Extract the (x, y) coordinate from the center of the cell holding the provided text.  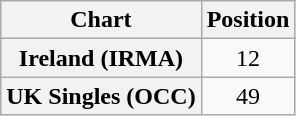
Ireland (IRMA) (101, 58)
49 (248, 96)
Position (248, 20)
Chart (101, 20)
UK Singles (OCC) (101, 96)
12 (248, 58)
